Pinpoint the cell where the given text exists, returning its (x, y) midpoint coordinate. 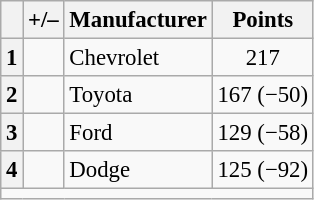
129 (−58) (262, 133)
Manufacturer (138, 20)
Ford (138, 133)
Points (262, 20)
+/– (44, 20)
1 (12, 58)
3 (12, 133)
125 (−92) (262, 170)
167 (−50) (262, 95)
Toyota (138, 95)
Dodge (138, 170)
217 (262, 58)
2 (12, 95)
Chevrolet (138, 58)
4 (12, 170)
